Identify which cell holds the provided text, then report its (x, y) central coordinate. 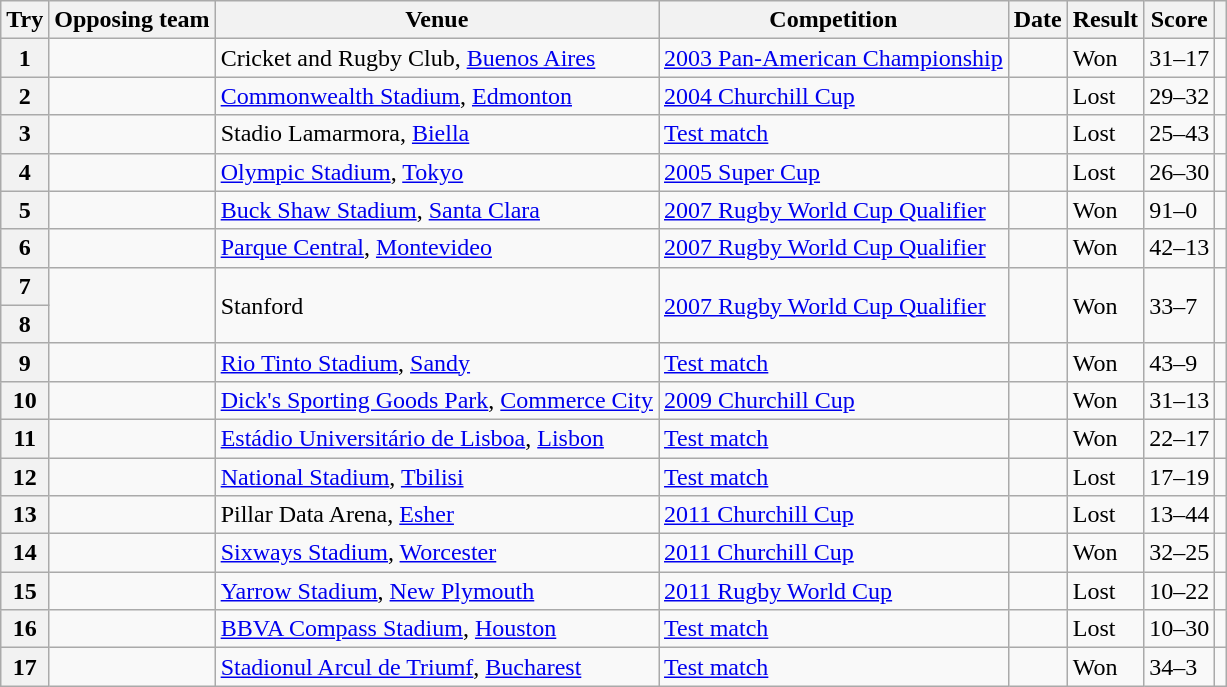
Estádio Universitário de Lisboa, Lisbon (436, 438)
13–44 (1180, 515)
Score (1180, 20)
10–22 (1180, 591)
National Stadium, Tbilisi (436, 477)
Venue (436, 20)
7 (25, 286)
Result (1105, 20)
17 (25, 667)
29–32 (1180, 96)
Yarrow Stadium, New Plymouth (436, 591)
8 (25, 324)
Rio Tinto Stadium, Sandy (436, 362)
13 (25, 515)
Stadio Lamarmora, Biella (436, 134)
43–9 (1180, 362)
1 (25, 58)
2003 Pan-American Championship (833, 58)
34–3 (1180, 667)
2 (25, 96)
9 (25, 362)
Olympic Stadium, Tokyo (436, 172)
Buck Shaw Stadium, Santa Clara (436, 210)
Pillar Data Arena, Esher (436, 515)
2004 Churchill Cup (833, 96)
16 (25, 629)
Parque Central, Montevideo (436, 248)
Stadionul Arcul de Triumf, Bucharest (436, 667)
25–43 (1180, 134)
Date (1038, 20)
11 (25, 438)
22–17 (1180, 438)
42–13 (1180, 248)
33–7 (1180, 305)
26–30 (1180, 172)
Commonwealth Stadium, Edmonton (436, 96)
32–25 (1180, 553)
3 (25, 134)
31–17 (1180, 58)
10–30 (1180, 629)
14 (25, 553)
6 (25, 248)
31–13 (1180, 400)
Opposing team (132, 20)
12 (25, 477)
2005 Super Cup (833, 172)
Dick's Sporting Goods Park, Commerce City (436, 400)
Stanford (436, 305)
17–19 (1180, 477)
5 (25, 210)
10 (25, 400)
4 (25, 172)
BBVA Compass Stadium, Houston (436, 629)
15 (25, 591)
2009 Churchill Cup (833, 400)
Competition (833, 20)
Try (25, 20)
Sixways Stadium, Worcester (436, 553)
91–0 (1180, 210)
2011 Rugby World Cup (833, 591)
Cricket and Rugby Club, Buenos Aires (436, 58)
